Provide the (X, Y) coordinate of the cell's center where the given text is located.  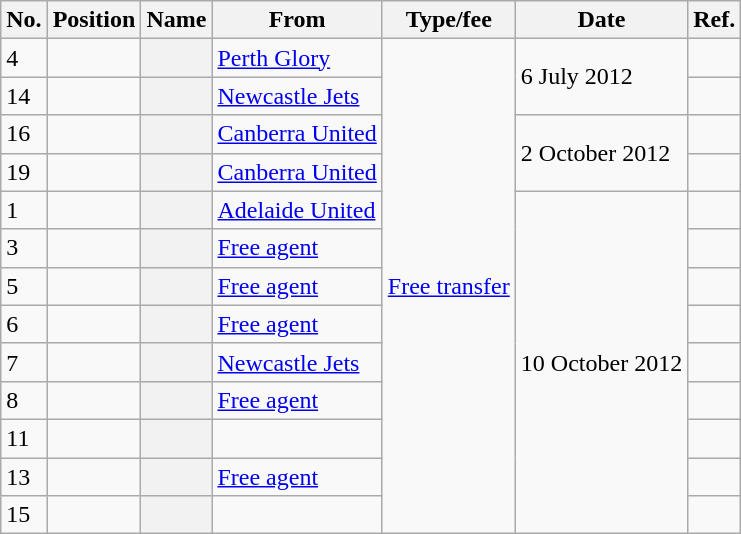
1 (24, 210)
Position (94, 20)
14 (24, 96)
Date (601, 20)
Ref. (714, 20)
6 July 2012 (601, 77)
Free transfer (448, 286)
16 (24, 134)
Type/fee (448, 20)
8 (24, 400)
7 (24, 362)
3 (24, 248)
6 (24, 324)
4 (24, 58)
15 (24, 515)
5 (24, 286)
19 (24, 172)
11 (24, 438)
No. (24, 20)
Perth Glory (297, 58)
From (297, 20)
Adelaide United (297, 210)
10 October 2012 (601, 362)
2 October 2012 (601, 153)
13 (24, 477)
Name (176, 20)
